Locate the cell with the specified text and output its (x, y) center coordinate. 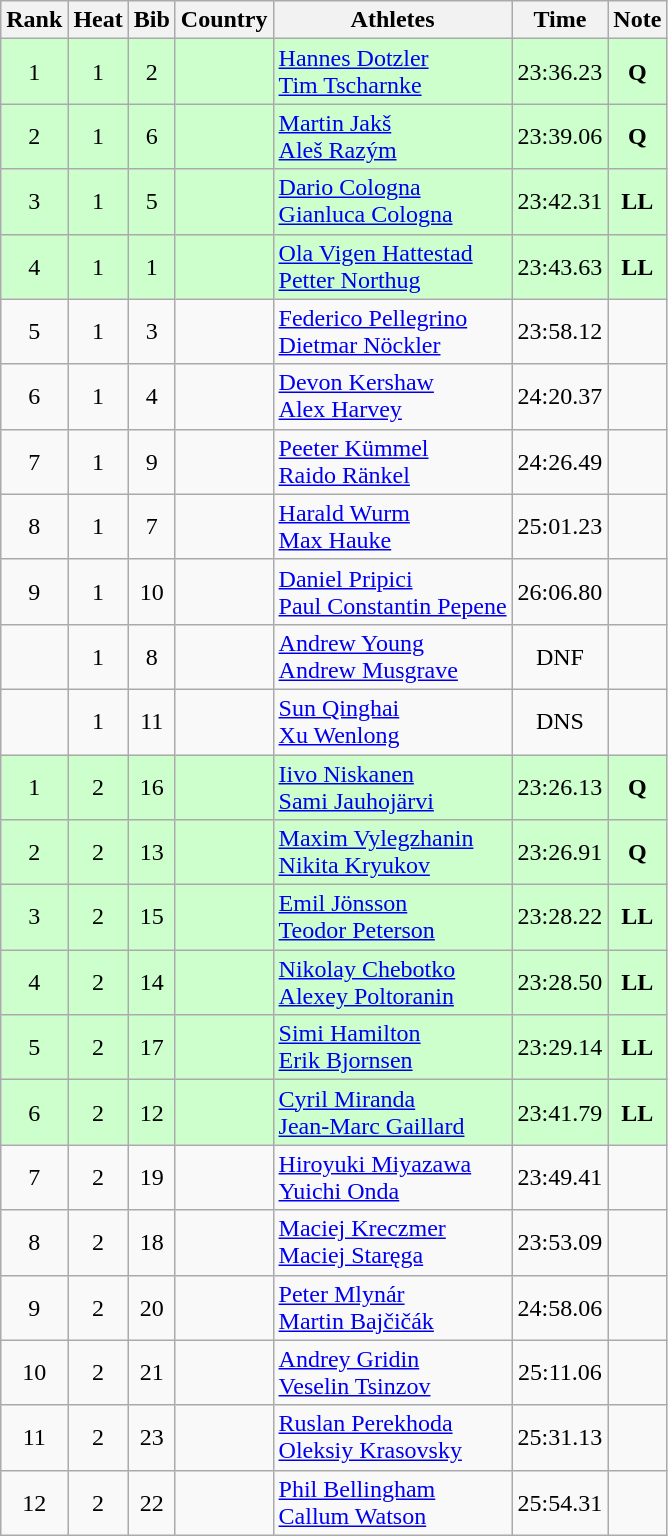
20 (152, 1308)
Harald WurmMax Hauke (392, 526)
Cyril MirandaJean-Marc Gaillard (392, 1112)
23:26.13 (560, 786)
23:43.63 (560, 266)
Peeter KümmelRaido Ränkel (392, 462)
Maxim VylegzhaninNikita Kryukov (392, 852)
23:29.14 (560, 1048)
Athletes (392, 20)
14 (152, 982)
Devon KershawAlex Harvey (392, 396)
24:20.37 (560, 396)
23:39.06 (560, 136)
Martin JakšAleš Razým (392, 136)
Daniel PripiciPaul Constantin Pepene (392, 592)
22 (152, 1502)
23:41.79 (560, 1112)
Federico PellegrinoDietmar Nöckler (392, 332)
Sun QinghaiXu Wenlong (392, 722)
23:42.31 (560, 202)
DNF (560, 656)
Rank (34, 20)
Hiroyuki MiyazawaYuichi Onda (392, 1178)
17 (152, 1048)
Andrey GridinVeselin Tsinzov (392, 1372)
Emil JönssonTeodor Peterson (392, 918)
Iivo NiskanenSami Jauhojärvi (392, 786)
25:11.06 (560, 1372)
DNS (560, 722)
25:31.13 (560, 1438)
Ola Vigen HattestadPetter Northug (392, 266)
Dario ColognaGianluca Cologna (392, 202)
13 (152, 852)
23:36.23 (560, 72)
Time (560, 20)
Ruslan PerekhodaOleksiy Krasovsky (392, 1438)
Country (224, 20)
23:26.91 (560, 852)
23 (152, 1438)
16 (152, 786)
Heat (98, 20)
24:26.49 (560, 462)
23:28.50 (560, 982)
Andrew YoungAndrew Musgrave (392, 656)
23:58.12 (560, 332)
Nikolay ChebotkoAlexey Poltoranin (392, 982)
23:28.22 (560, 918)
Simi HamiltonErik Bjornsen (392, 1048)
Phil BellinghamCallum Watson (392, 1502)
Maciej KreczmerMaciej Staręga (392, 1242)
Bib (152, 20)
25:01.23 (560, 526)
Hannes DotzlerTim Tscharnke (392, 72)
24:58.06 (560, 1308)
25:54.31 (560, 1502)
Peter MlynárMartin Bajčičák (392, 1308)
23:53.09 (560, 1242)
18 (152, 1242)
26:06.80 (560, 592)
15 (152, 918)
19 (152, 1178)
23:49.41 (560, 1178)
Note (638, 20)
21 (152, 1372)
